Detect which cell encompasses the target text, then output its [x, y] center coordinate. 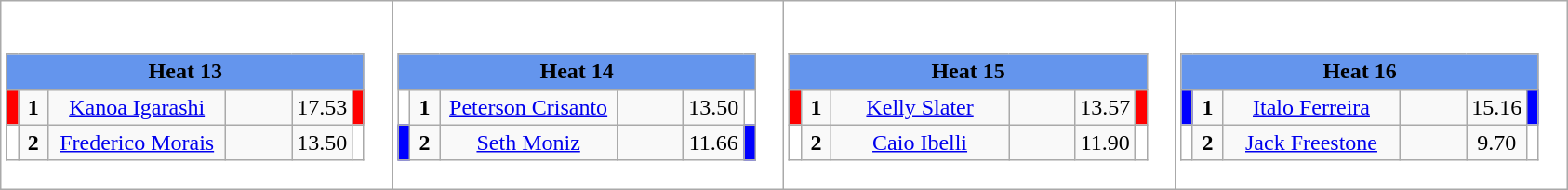
Heat 13 1 Kanoa Igarashi 17.53 2 Frederico Morais 13.50 [197, 95]
Peterson Crisanto [528, 107]
Heat 16 [1360, 72]
11.90 [1105, 142]
Heat 16 1 Italo Ferreira 15.16 2 Jack Freestone 9.70 [1371, 95]
17.53 [322, 107]
Seth Moniz [528, 142]
Jack Freestone [1311, 142]
9.70 [1497, 142]
Kanoa Igarashi [138, 107]
15.16 [1497, 107]
Heat 13 [185, 72]
Heat 14 1 Peterson Crisanto 13.50 2 Seth Moniz 11.66 [588, 95]
Kelly Slater [921, 107]
Frederico Morais [138, 142]
Heat 15 1 Kelly Slater 13.57 2 Caio Ibelli 11.90 [980, 95]
13.57 [1105, 107]
Heat 15 [968, 72]
11.66 [714, 142]
Caio Ibelli [921, 142]
Heat 14 [577, 72]
Italo Ferreira [1311, 107]
